Capture the cell that displays the provided text and extract its (x, y) central coordinate. 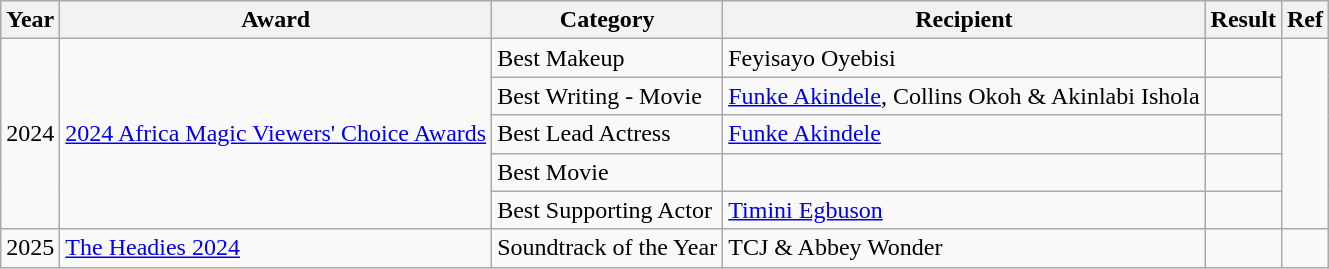
Category (608, 20)
Best Movie (608, 172)
Best Writing - Movie (608, 96)
Result (1243, 20)
The Headies 2024 (276, 248)
Funke Akindele (964, 134)
Ref (1304, 20)
2024 (30, 134)
Soundtrack of the Year (608, 248)
Best Lead Actress (608, 134)
Feyisayo Oyebisi (964, 58)
TCJ & Abbey Wonder (964, 248)
Best Supporting Actor (608, 210)
Best Makeup (608, 58)
Recipient (964, 20)
Year (30, 20)
2024 Africa Magic Viewers' Choice Awards (276, 134)
Timini Egbuson (964, 210)
2025 (30, 248)
Award (276, 20)
Funke Akindele, Collins Okoh & Akinlabi Ishola (964, 96)
